For the text-containing cell, return its midpoint in (x, y) coordinate format. 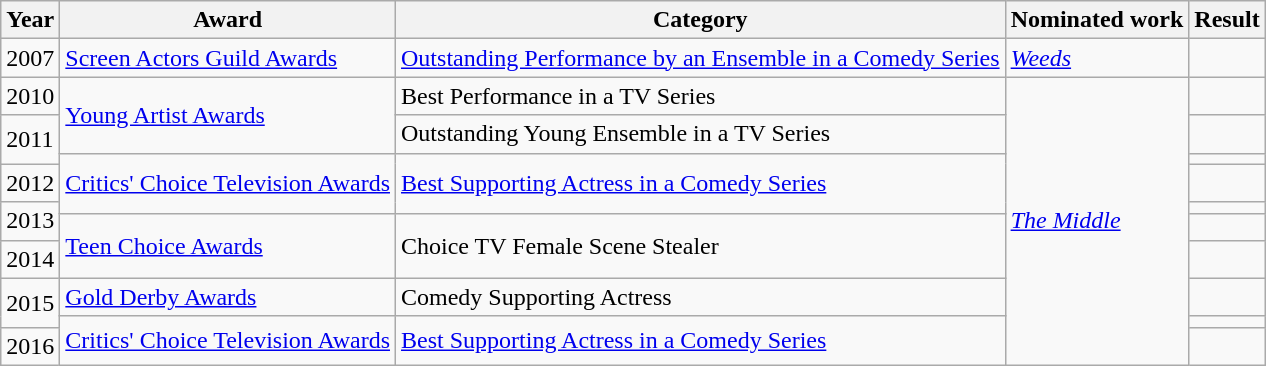
2011 (30, 140)
Choice TV Female Scene Stealer (701, 246)
2015 (30, 302)
2014 (30, 259)
Year (30, 20)
2016 (30, 346)
The Middle (1097, 222)
Outstanding Young Ensemble in a TV Series (701, 134)
2010 (30, 96)
2007 (30, 58)
Result (1227, 20)
Young Artist Awards (228, 115)
Nominated work (1097, 20)
Screen Actors Guild Awards (228, 58)
Award (228, 20)
Gold Derby Awards (228, 297)
2013 (30, 221)
Outstanding Performance by an Ensemble in a Comedy Series (701, 58)
Comedy Supporting Actress (701, 297)
Category (701, 20)
Weeds (1097, 58)
Best Performance in a TV Series (701, 96)
Teen Choice Awards (228, 246)
2012 (30, 183)
